Extract the [X, Y] coordinate from the center of the cell holding the provided text.  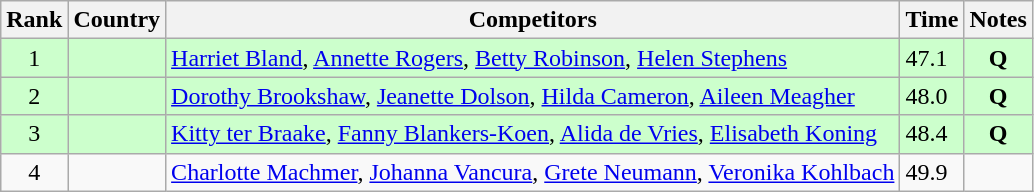
2 [34, 96]
Kitty ter Braake, Fanny Blankers-Koen, Alida de Vries, Elisabeth Koning [533, 134]
48.0 [932, 96]
Charlotte Machmer, Johanna Vancura, Grete Neumann, Veronika Kohlbach [533, 172]
3 [34, 134]
47.1 [932, 58]
Time [932, 20]
48.4 [932, 134]
4 [34, 172]
Country [117, 20]
Harriet Bland, Annette Rogers, Betty Robinson, Helen Stephens [533, 58]
Notes [998, 20]
49.9 [932, 172]
Competitors [533, 20]
Dorothy Brookshaw, Jeanette Dolson, Hilda Cameron, Aileen Meagher [533, 96]
Rank [34, 20]
1 [34, 58]
